Pinpoint the cell where the given text exists, returning its [x, y] midpoint coordinate. 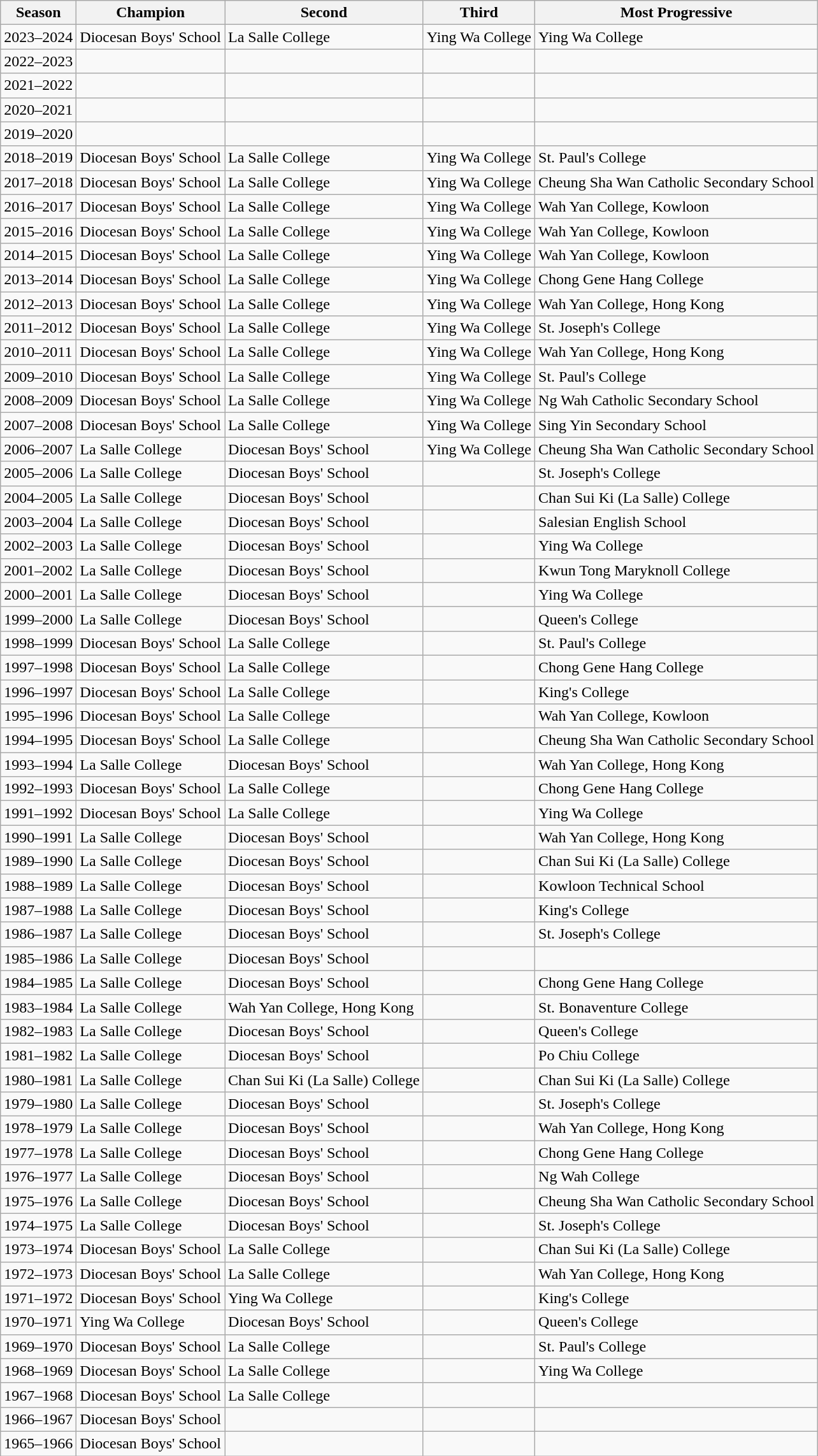
2009–2010 [38, 377]
2021–2022 [38, 85]
2006–2007 [38, 449]
1978–1979 [38, 1128]
2013–2014 [38, 279]
1970–1971 [38, 1322]
Season [38, 13]
Ng Wah Catholic Secondary School [677, 401]
1968–1969 [38, 1371]
1980–1981 [38, 1080]
2001–2002 [38, 570]
Po Chiu College [677, 1055]
2012–2013 [38, 304]
2019–2020 [38, 134]
2011–2012 [38, 328]
1986–1987 [38, 934]
1991–1992 [38, 813]
Salesian English School [677, 522]
2004–2005 [38, 498]
1974–1975 [38, 1225]
1996–1997 [38, 691]
1988–1989 [38, 886]
1971–1972 [38, 1298]
2023–2024 [38, 37]
1969–1970 [38, 1346]
2008–2009 [38, 401]
Third [479, 13]
Most Progressive [677, 13]
Sing Yin Secondary School [677, 425]
1987–1988 [38, 910]
1972–1973 [38, 1274]
1976–1977 [38, 1177]
1990–1991 [38, 837]
1985–1986 [38, 958]
1979–1980 [38, 1104]
2014–2015 [38, 255]
Ng Wah College [677, 1177]
Kowloon Technical School [677, 886]
2010–2011 [38, 352]
1984–1985 [38, 983]
Kwun Tong Maryknoll College [677, 570]
2017–2018 [38, 182]
1981–1982 [38, 1055]
1999–2000 [38, 619]
2022–2023 [38, 61]
1989–1990 [38, 861]
1977–1978 [38, 1153]
1975–1976 [38, 1201]
1966–1967 [38, 1419]
1998–1999 [38, 643]
2007–2008 [38, 425]
Second [324, 13]
1992–1993 [38, 789]
1993–1994 [38, 765]
1997–1998 [38, 667]
Champion [150, 13]
2003–2004 [38, 522]
1967–1968 [38, 1395]
1983–1984 [38, 1007]
1973–1974 [38, 1250]
2020–2021 [38, 110]
2016–2017 [38, 206]
1994–1995 [38, 740]
1995–1996 [38, 716]
2018–2019 [38, 158]
St. Bonaventure College [677, 1007]
2002–2003 [38, 546]
1982–1983 [38, 1031]
2000–2001 [38, 595]
2015–2016 [38, 231]
2005–2006 [38, 473]
1965–1966 [38, 1443]
